Capture the cell that displays the provided text and extract its [x, y] central coordinate. 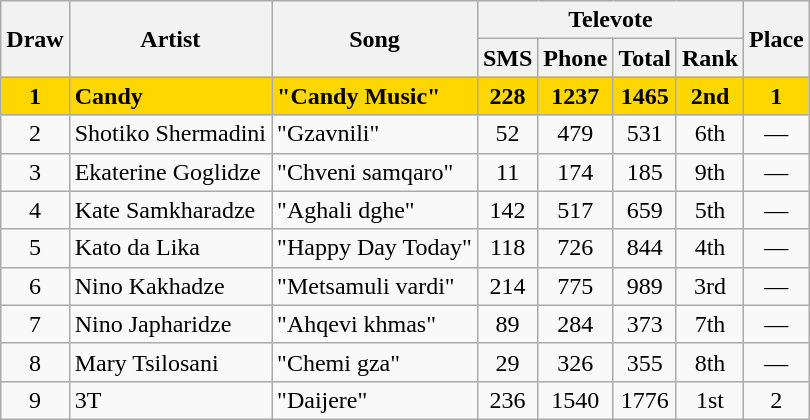
Kato da Lika [170, 248]
1776 [645, 400]
"Ahqevi khmas" [375, 324]
Televote [610, 20]
1237 [576, 96]
Draw [35, 39]
3rd [710, 286]
9 [35, 400]
Rank [710, 58]
29 [507, 362]
142 [507, 210]
5 [35, 248]
11 [507, 172]
8th [710, 362]
3T [170, 400]
659 [645, 210]
118 [507, 248]
214 [507, 286]
Song [375, 39]
Total [645, 58]
6 [35, 286]
52 [507, 134]
Nino Japharidze [170, 324]
775 [576, 286]
228 [507, 96]
1st [710, 400]
373 [645, 324]
844 [645, 248]
SMS [507, 58]
9th [710, 172]
"Metsamuli vardi" [375, 286]
"Candy Music" [375, 96]
"Daijere" [375, 400]
1465 [645, 96]
89 [507, 324]
2nd [710, 96]
284 [576, 324]
"Chveni samqaro" [375, 172]
4 [35, 210]
989 [645, 286]
Place [777, 39]
7 [35, 324]
5th [710, 210]
7th [710, 324]
8 [35, 362]
Phone [576, 58]
517 [576, 210]
1540 [576, 400]
Nino Kakhadze [170, 286]
355 [645, 362]
Ekaterine Goglidze [170, 172]
726 [576, 248]
185 [645, 172]
Candy [170, 96]
"Chemi gza" [375, 362]
"Aghali dghe" [375, 210]
Artist [170, 39]
531 [645, 134]
326 [576, 362]
236 [507, 400]
Kate Samkharadze [170, 210]
Shotiko Shermadini [170, 134]
174 [576, 172]
6th [710, 134]
"Happy Day Today" [375, 248]
3 [35, 172]
Mary Tsilosani [170, 362]
"Gzavnili" [375, 134]
479 [576, 134]
4th [710, 248]
